From the cell containing the given text, extract its center point as (X, Y) coordinate. 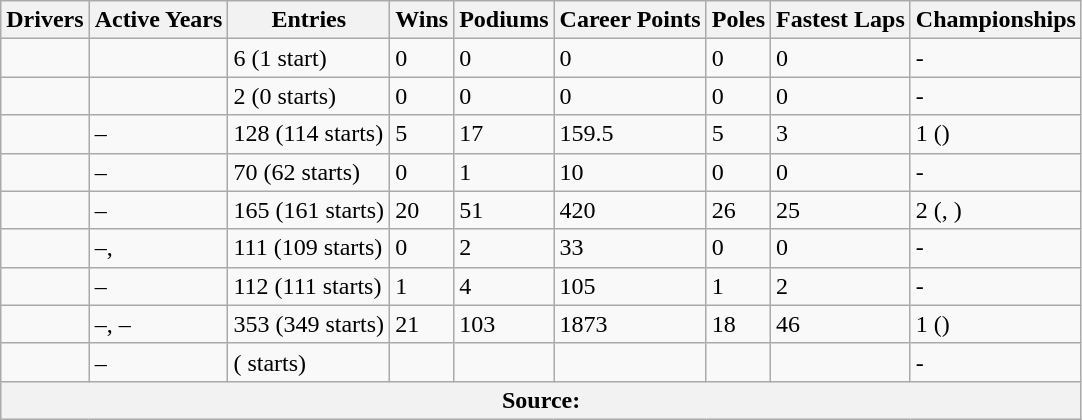
Entries (309, 20)
128 (114 starts) (309, 134)
18 (738, 324)
4 (504, 286)
Fastest Laps (841, 20)
46 (841, 324)
165 (161 starts) (309, 210)
20 (422, 210)
Wins (422, 20)
51 (504, 210)
111 (109 starts) (309, 248)
353 (349 starts) (309, 324)
105 (630, 286)
6 (1 start) (309, 58)
420 (630, 210)
103 (504, 324)
2 (, ) (996, 210)
Championships (996, 20)
Poles (738, 20)
159.5 (630, 134)
17 (504, 134)
3 (841, 134)
26 (738, 210)
( starts) (309, 362)
25 (841, 210)
21 (422, 324)
10 (630, 172)
112 (111 starts) (309, 286)
1873 (630, 324)
33 (630, 248)
70 (62 starts) (309, 172)
Active Years (158, 20)
Career Points (630, 20)
Drivers (45, 20)
2 (0 starts) (309, 96)
Podiums (504, 20)
–, – (158, 324)
Source: (542, 400)
–, (158, 248)
